Extract the [x, y] coordinate from the center of the cell holding the provided text.  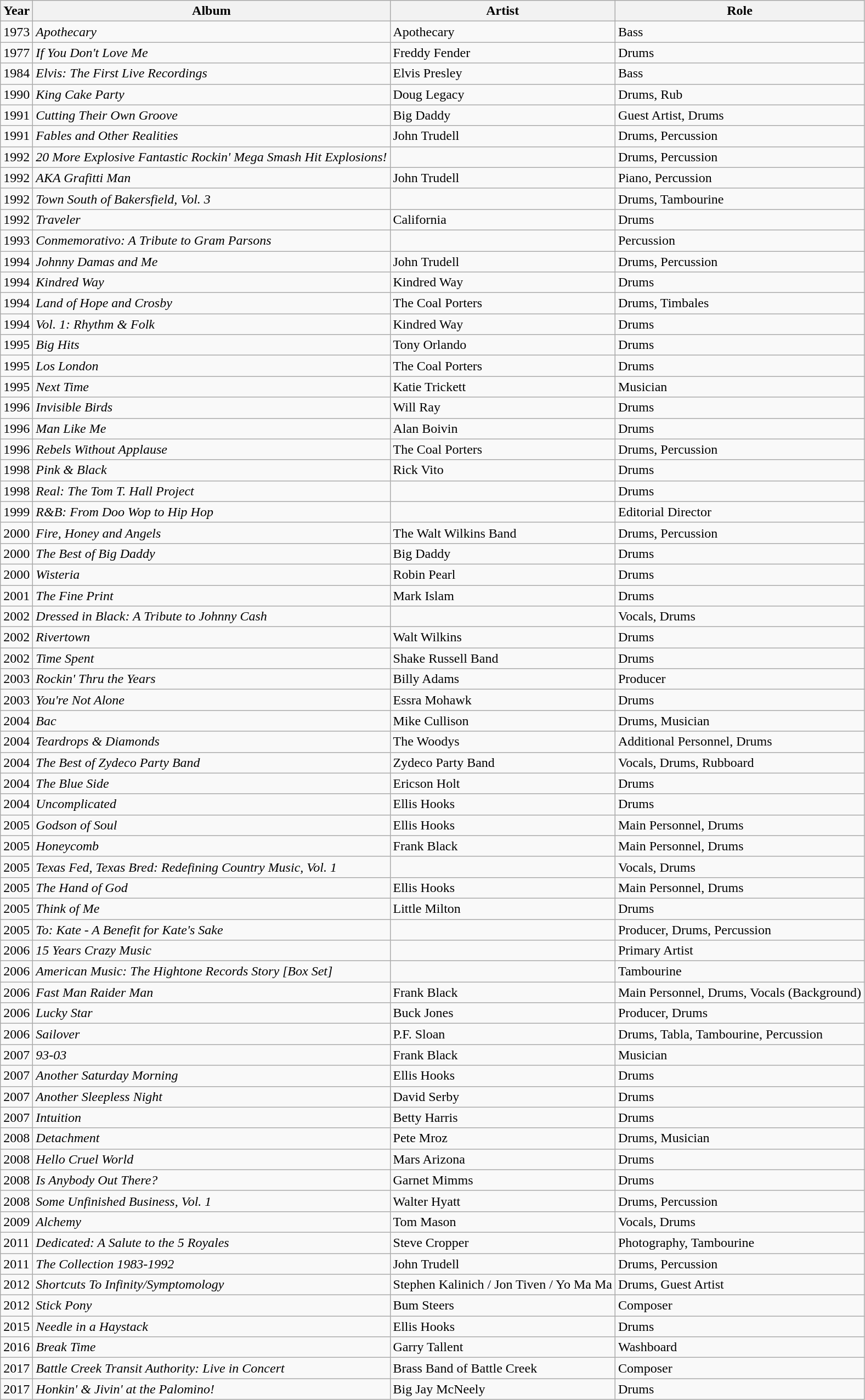
Man Like Me [212, 428]
Role [739, 11]
Additional Personnel, Drums [739, 742]
R&B: From Doo Wop to Hip Hop [212, 512]
David Serby [502, 1097]
Drums, Tabla, Tambourine, Percussion [739, 1034]
1977 [16, 53]
Teardrops & Diamonds [212, 742]
Dressed in Black: A Tribute to Johnny Cash [212, 617]
Percussion [739, 240]
20 More Explosive Fantastic Rockin' Mega Smash Hit Explosions! [212, 157]
The Collection 1983-1992 [212, 1263]
Piano, Percussion [739, 178]
Pink & Black [212, 470]
Some Unfinished Business, Vol. 1 [212, 1201]
American Music: The Hightone Records Story [Box Set] [212, 972]
Another Saturday Morning [212, 1076]
Robin Pearl [502, 574]
Hello Cruel World [212, 1159]
Fast Man Raider Man [212, 992]
You're Not Alone [212, 700]
Next Time [212, 387]
Drums, Rub [739, 94]
Sailover [212, 1034]
Honkin' & Jivin' at the Palomino! [212, 1389]
Producer [739, 679]
Tony Orlando [502, 345]
Uncomplicated [212, 804]
Stephen Kalinich / Jon Tiven / Yo Ma Ma [502, 1285]
Alchemy [212, 1222]
Real: The Tom T. Hall Project [212, 491]
Mars Arizona [502, 1159]
Katie Trickett [502, 387]
Pete Mroz [502, 1138]
Brass Band of Battle Creek [502, 1368]
Year [16, 11]
Big Jay McNeely [502, 1389]
Mike Cullison [502, 721]
1984 [16, 74]
Walter Hyatt [502, 1201]
Ericson Holt [502, 783]
Cutting Their Own Groove [212, 115]
93-03 [212, 1055]
Vol. 1: Rhythm & Folk [212, 324]
1999 [16, 512]
Johnny Damas and Me [212, 262]
1990 [16, 94]
Bac [212, 721]
Fire, Honey and Angels [212, 533]
Album [212, 11]
Doug Legacy [502, 94]
Honeycomb [212, 846]
Primary Artist [739, 951]
Shortcuts To Infinity/Symptomology [212, 1285]
Elvis: The First Live Recordings [212, 74]
Traveler [212, 219]
Garry Tallent [502, 1347]
Shake Russell Band [502, 658]
1973 [16, 32]
Another Sleepless Night [212, 1097]
The Blue Side [212, 783]
Vocals, Drums, Rubboard [739, 763]
The Fine Print [212, 595]
Rick Vito [502, 470]
Time Spent [212, 658]
The Hand of God [212, 888]
Invisible Birds [212, 408]
2015 [16, 1326]
Wisteria [212, 574]
Texas Fed, Texas Bred: Redefining Country Music, Vol. 1 [212, 867]
King Cake Party [212, 94]
If You Don't Love Me [212, 53]
Elvis Presley [502, 74]
2001 [16, 595]
Will Ray [502, 408]
Buck Jones [502, 1013]
Producer, Drums [739, 1013]
Artist [502, 11]
Fables and Other Realities [212, 136]
Land of Hope and Crosby [212, 303]
15 Years Crazy Music [212, 951]
Walt Wilkins [502, 637]
Drums, Guest Artist [739, 1285]
Conmemorativo: A Tribute to Gram Parsons [212, 240]
2016 [16, 1347]
Detachment [212, 1138]
Little Milton [502, 908]
Photography, Tambourine [739, 1243]
Godson of Soul [212, 825]
To: Kate - A Benefit for Kate's Sake [212, 930]
Rockin' Thru the Years [212, 679]
Intuition [212, 1117]
Zydeco Party Band [502, 763]
Battle Creek Transit Authority: Live in Concert [212, 1368]
California [502, 219]
AKA Grafitti Man [212, 178]
The Woodys [502, 742]
Dedicated: A Salute to the 5 Royales [212, 1243]
P.F. Sloan [502, 1034]
Betty Harris [502, 1117]
Mark Islam [502, 595]
Rivertown [212, 637]
The Best of Big Daddy [212, 554]
Is Anybody Out There? [212, 1180]
Alan Boivin [502, 428]
Essra Mohawk [502, 700]
Think of Me [212, 908]
Stick Pony [212, 1306]
Big Hits [212, 345]
Break Time [212, 1347]
Main Personnel, Drums, Vocals (Background) [739, 992]
Needle in a Haystack [212, 1326]
The Best of Zydeco Party Band [212, 763]
Freddy Fender [502, 53]
Drums, Tambourine [739, 199]
Garnet Mimms [502, 1180]
Washboard [739, 1347]
Rebels Without Applause [212, 449]
Los London [212, 366]
Billy Adams [502, 679]
1993 [16, 240]
Editorial Director [739, 512]
2009 [16, 1222]
The Walt Wilkins Band [502, 533]
Drums, Timbales [739, 303]
Guest Artist, Drums [739, 115]
Lucky Star [212, 1013]
Town South of Bakersfield, Vol. 3 [212, 199]
Bum Steers [502, 1306]
Tom Mason [502, 1222]
Steve Cropper [502, 1243]
Tambourine [739, 972]
Producer, Drums, Percussion [739, 930]
